Capture the cell that displays the provided text and extract its (x, y) central coordinate. 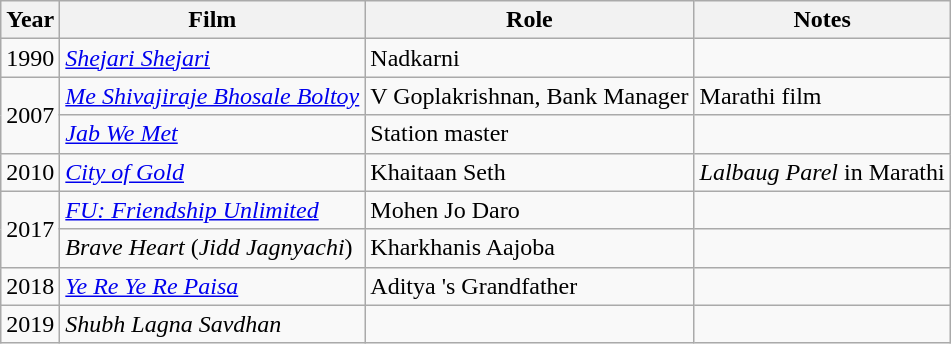
Mohen Jo Daro (530, 210)
2017 (30, 229)
Year (30, 20)
Nadkarni (530, 58)
Khaitaan Seth (530, 172)
Film (212, 20)
1990 (30, 58)
Station master (530, 134)
Notes (822, 20)
City of Gold (212, 172)
FU: Friendship Unlimited (212, 210)
Jab We Met (212, 134)
Role (530, 20)
Brave Heart (Jidd Jagnyachi) (212, 248)
Ye Re Ye Re Paisa (212, 286)
Shejari Shejari (212, 58)
2018 (30, 286)
V Goplakrishnan, Bank Manager (530, 96)
Marathi film (822, 96)
2010 (30, 172)
2007 (30, 115)
Shubh Lagna Savdhan (212, 324)
Lalbaug Parel in Marathi (822, 172)
Aditya 's Grandfather (530, 286)
Kharkhanis Aajoba (530, 248)
2019 (30, 324)
Me Shivajiraje Bhosale Boltoy (212, 96)
